Search for the cell housing the specified text and yield its (x, y) center coordinate. 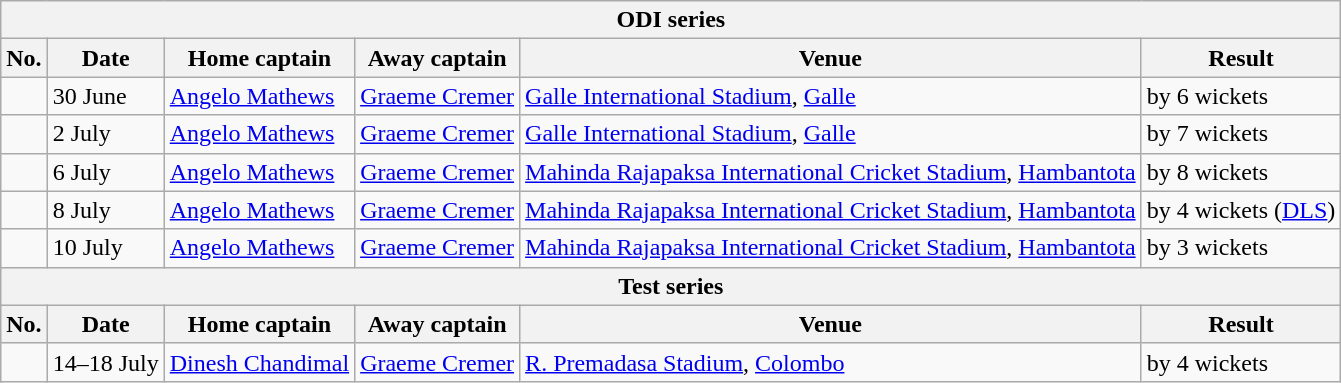
6 July (106, 172)
by 4 wickets (1241, 362)
by 3 wickets (1241, 248)
by 6 wickets (1241, 96)
by 7 wickets (1241, 134)
8 July (106, 210)
R. Premadasa Stadium, Colombo (831, 362)
14–18 July (106, 362)
Dinesh Chandimal (259, 362)
2 July (106, 134)
Test series (671, 286)
by 8 wickets (1241, 172)
by 4 wickets (DLS) (1241, 210)
30 June (106, 96)
10 July (106, 248)
ODI series (671, 20)
